Pinpoint the cell where the given text exists, returning its (x, y) midpoint coordinate. 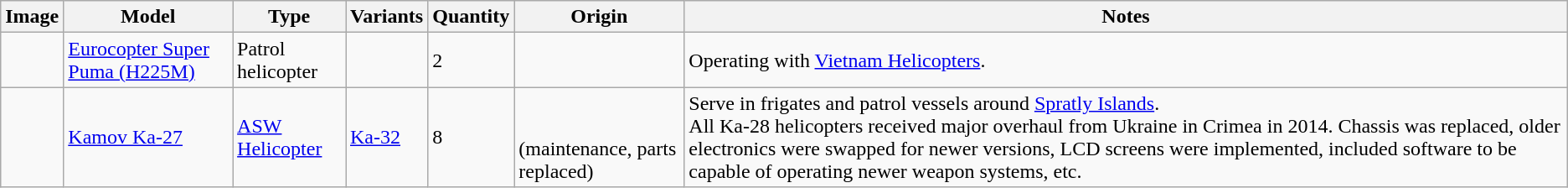
Patrol helicopter (290, 60)
2 (471, 60)
8 (471, 138)
Origin (600, 17)
Eurocopter Super Puma (H225M) (148, 60)
Quantity (471, 17)
Operating with Vietnam Helicopters. (1126, 60)
Variants (386, 17)
Kamov Ka-27 (148, 138)
Model (148, 17)
Image (32, 17)
ASW Helicopter (290, 138)
Type (290, 17)
(maintenance, parts replaced) (600, 138)
Notes (1126, 17)
Ka-32 (386, 138)
